Output the (X, Y) coordinate of the center of the cell containing the given text.  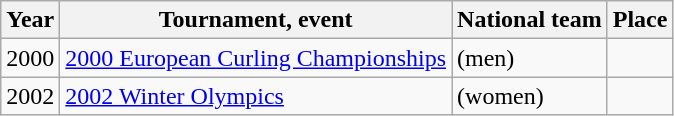
Tournament, event (256, 20)
(women) (530, 96)
Year (30, 20)
2000 European Curling Championships (256, 58)
2002 (30, 96)
National team (530, 20)
Place (640, 20)
2002 Winter Olympics (256, 96)
2000 (30, 58)
(men) (530, 58)
